Return [x, y] of the center of cell containing provided text 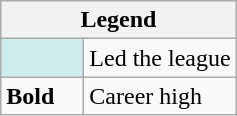
Legend [118, 20]
Led the league [160, 58]
Career high [160, 96]
Bold [42, 96]
